Pinpoint the cell where the given text exists, returning its [x, y] midpoint coordinate. 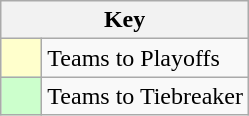
Teams to Playoffs [146, 58]
Key [125, 20]
Teams to Tiebreaker [146, 96]
